Scan for the cell matching the given text and deliver its [X, Y] coordinate at center. 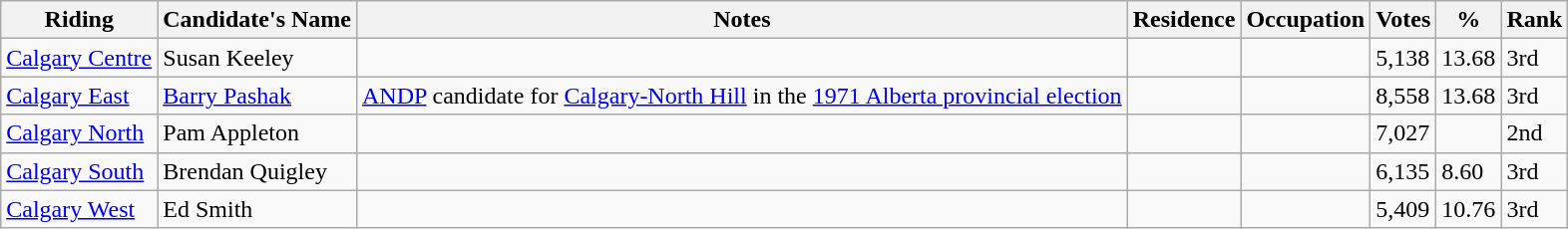
Residence [1184, 20]
Riding [80, 20]
6,135 [1403, 171]
7,027 [1403, 133]
% [1468, 20]
Calgary East [80, 96]
Calgary South [80, 171]
5,138 [1403, 58]
Calgary North [80, 133]
2nd [1534, 133]
Occupation [1306, 20]
Brendan Quigley [257, 171]
Votes [1403, 20]
Calgary Centre [80, 58]
10.76 [1468, 209]
ANDP candidate for Calgary-North Hill in the 1971 Alberta provincial election [742, 96]
5,409 [1403, 209]
Susan Keeley [257, 58]
Notes [742, 20]
8,558 [1403, 96]
Barry Pashak [257, 96]
Rank [1534, 20]
Candidate's Name [257, 20]
Ed Smith [257, 209]
Calgary West [80, 209]
Pam Appleton [257, 133]
8.60 [1468, 171]
